Return the (x, y) coordinate for the center point of the cell that contains the specified text.  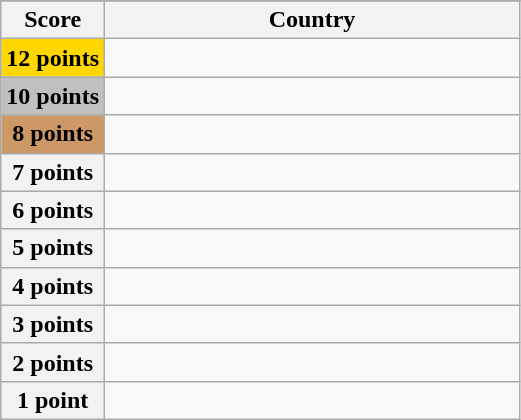
2 points (53, 362)
10 points (53, 96)
8 points (53, 134)
7 points (53, 172)
1 point (53, 400)
6 points (53, 210)
Country (312, 20)
12 points (53, 58)
Score (53, 20)
3 points (53, 324)
4 points (53, 286)
5 points (53, 248)
